For the text-containing cell, return its midpoint in [X, Y] coordinate format. 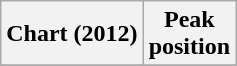
Chart (2012) [72, 34]
Peakposition [189, 34]
